Extract the [x, y] coordinate from the center of the cell holding the provided text.  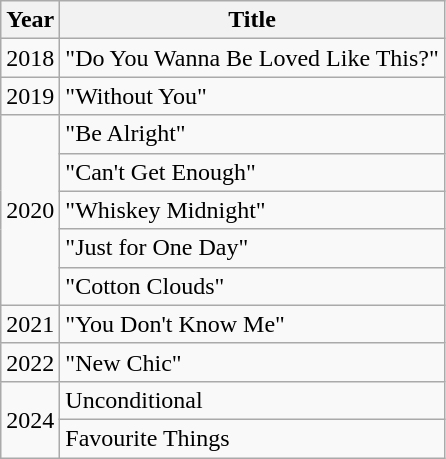
"Without You" [252, 96]
"Do You Wanna Be Loved Like This?" [252, 58]
2021 [30, 324]
2020 [30, 210]
2022 [30, 362]
"New Chic" [252, 362]
"Just for One Day" [252, 248]
2019 [30, 96]
2018 [30, 58]
"Cotton Clouds" [252, 286]
Unconditional [252, 400]
"You Don't Know Me" [252, 324]
Title [252, 20]
"Whiskey Midnight" [252, 210]
"Be Alright" [252, 134]
Favourite Things [252, 438]
2024 [30, 419]
"Can't Get Enough" [252, 172]
Year [30, 20]
